Return the [X, Y] coordinate for the center point of the cell that contains the specified text.  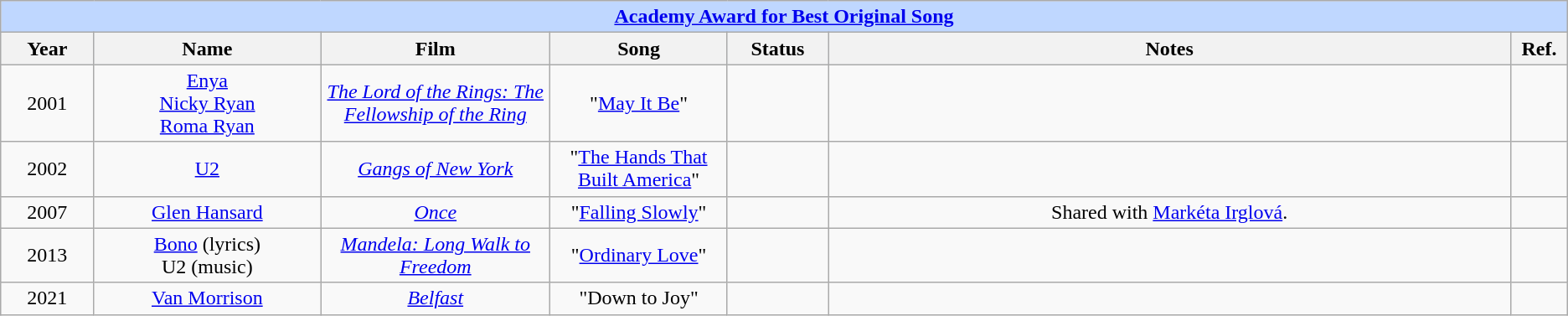
Notes [1169, 49]
Glen Hansard [208, 212]
"Ordinary Love" [638, 255]
Ref. [1540, 49]
"The Hands That Built America" [638, 169]
"Falling Slowly" [638, 212]
2013 [47, 255]
Song [638, 49]
Mandela: Long Walk to Freedom [436, 255]
Van Morrison [208, 298]
2001 [47, 103]
Film [436, 49]
Bono (lyrics) U2 (music) [208, 255]
"Down to Joy" [638, 298]
Once [436, 212]
2021 [47, 298]
2007 [47, 212]
Belfast [436, 298]
Academy Award for Best Original Song [784, 17]
Enya Nicky Ryan Roma Ryan [208, 103]
Name [208, 49]
Status [777, 49]
2002 [47, 169]
Shared with Markéta Irglová. [1169, 212]
Gangs of New York [436, 169]
"May It Be" [638, 103]
U2 [208, 169]
Year [47, 49]
The Lord of the Rings: The Fellowship of the Ring [436, 103]
